Capture the cell that displays the provided text and extract its [X, Y] central coordinate. 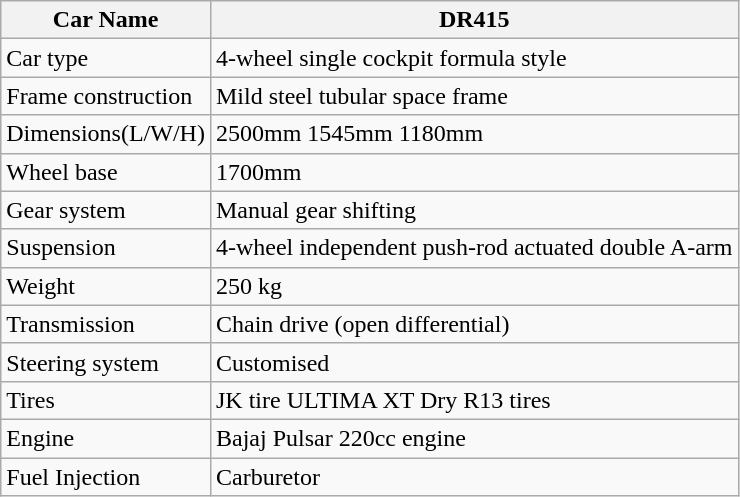
Suspension [106, 248]
JK tire ULTIMA XT Dry R13 tires [474, 400]
Chain drive (open differential) [474, 324]
4-wheel independent push-rod actuated double A-arm [474, 248]
1700mm [474, 172]
Tires [106, 400]
Transmission [106, 324]
Car Name [106, 20]
Weight [106, 286]
Carburetor [474, 477]
Frame construction [106, 96]
Bajaj Pulsar 220cc engine [474, 438]
Customised [474, 362]
Steering system [106, 362]
Mild steel tubular space frame [474, 96]
DR415 [474, 20]
Engine [106, 438]
Fuel Injection [106, 477]
2500mm 1545mm 1180mm [474, 134]
4-wheel single cockpit formula style [474, 58]
Car type [106, 58]
250 kg [474, 286]
Gear system [106, 210]
Wheel base [106, 172]
Manual gear shifting [474, 210]
Dimensions(L/W/H) [106, 134]
